Search for the cell housing the specified text and yield its (x, y) center coordinate. 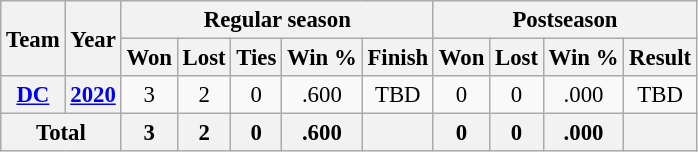
Finish (398, 58)
2020 (93, 95)
Team (33, 38)
Regular season (277, 20)
Ties (256, 58)
Postseason (564, 20)
Total (61, 133)
Year (93, 38)
Result (660, 58)
DC (33, 95)
